Identify which cell holds the provided text, then report its [X, Y] central coordinate. 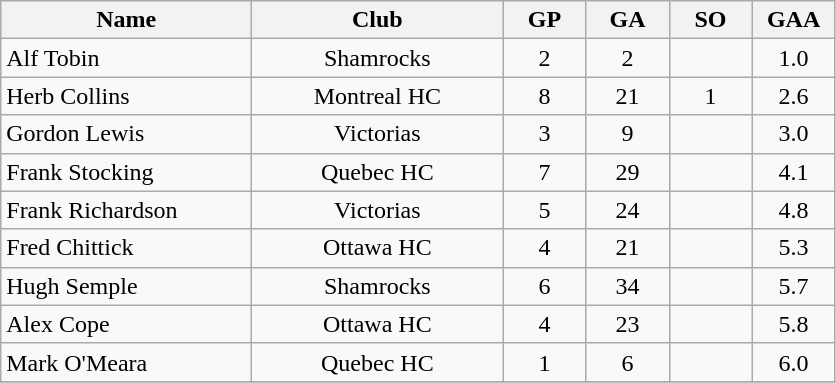
GA [628, 20]
5 [544, 210]
7 [544, 172]
4.1 [794, 172]
Name [126, 20]
Mark O'Meara [126, 362]
4.8 [794, 210]
Alf Tobin [126, 58]
Frank Stocking [126, 172]
Club [378, 20]
GP [544, 20]
5.7 [794, 286]
Alex Cope [126, 324]
Montreal HC [378, 96]
9 [628, 134]
29 [628, 172]
5.8 [794, 324]
Gordon Lewis [126, 134]
SO [710, 20]
24 [628, 210]
2.6 [794, 96]
Frank Richardson [126, 210]
Herb Collins [126, 96]
5.3 [794, 248]
GAA [794, 20]
34 [628, 286]
6.0 [794, 362]
8 [544, 96]
23 [628, 324]
1.0 [794, 58]
Fred Chittick [126, 248]
3 [544, 134]
Hugh Semple [126, 286]
3.0 [794, 134]
